Return the [x, y] coordinate for the center point of the cell that contains the specified text.  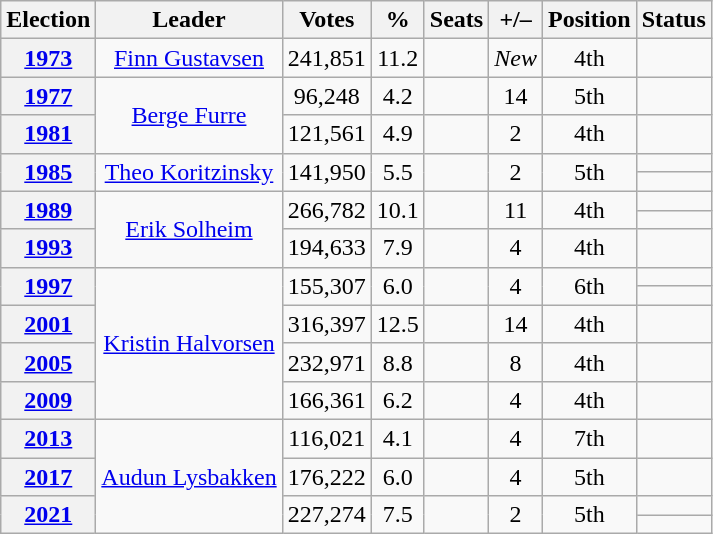
1997 [48, 286]
121,561 [326, 134]
1981 [48, 134]
96,248 [326, 96]
Status [674, 20]
166,361 [326, 400]
4.1 [398, 438]
4.2 [398, 96]
2005 [48, 362]
2009 [48, 400]
155,307 [326, 286]
266,782 [326, 210]
2013 [48, 438]
+/– [516, 20]
7.5 [398, 515]
1989 [48, 210]
11.2 [398, 58]
141,950 [326, 172]
1973 [48, 58]
316,397 [326, 324]
Election [48, 20]
Audun Lysbakken [189, 476]
2001 [48, 324]
6.2 [398, 400]
Erik Solheim [189, 229]
4.9 [398, 134]
1977 [48, 96]
12.5 [398, 324]
8.8 [398, 362]
Kristin Halvorsen [189, 343]
Berge Furre [189, 115]
Position [589, 20]
1993 [48, 248]
Leader [189, 20]
% [398, 20]
10.1 [398, 210]
6th [589, 286]
2017 [48, 477]
5.5 [398, 172]
New [516, 58]
Finn Gustavsen [189, 58]
Votes [326, 20]
232,971 [326, 362]
194,633 [326, 248]
11 [516, 210]
Theo Koritzinsky [189, 172]
7.9 [398, 248]
176,222 [326, 477]
241,851 [326, 58]
Seats [456, 20]
227,274 [326, 515]
7th [589, 438]
2021 [48, 515]
116,021 [326, 438]
1985 [48, 172]
8 [516, 362]
